Find where the given text appears and provide that cell's center as [X, Y] coordinate. 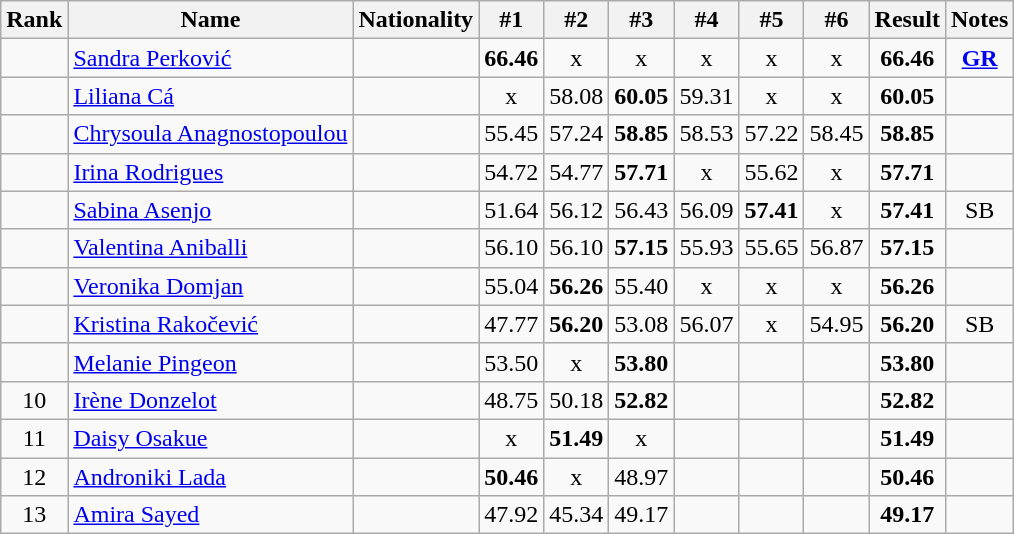
55.93 [706, 248]
Irène Donzelot [210, 400]
#1 [512, 20]
56.07 [706, 324]
55.45 [512, 134]
Daisy Osakue [210, 438]
Valentina Aniballi [210, 248]
Melanie Pingeon [210, 362]
Kristina Rakočević [210, 324]
48.75 [512, 400]
Liliana Cá [210, 96]
55.40 [642, 286]
45.34 [576, 515]
47.77 [512, 324]
13 [34, 515]
55.65 [772, 248]
Name [210, 20]
53.08 [642, 324]
#2 [576, 20]
Amira Sayed [210, 515]
10 [34, 400]
Notes [979, 20]
GR [979, 58]
57.22 [772, 134]
Veronika Domjan [210, 286]
Androniki Lada [210, 477]
11 [34, 438]
58.53 [706, 134]
54.72 [512, 172]
55.04 [512, 286]
Chrysoula Anagnostopoulou [210, 134]
Rank [34, 20]
Sabina Asenjo [210, 210]
53.50 [512, 362]
58.45 [836, 134]
Result [907, 20]
56.87 [836, 248]
Sandra Perković [210, 58]
50.18 [576, 400]
Irina Rodrigues [210, 172]
#6 [836, 20]
55.62 [772, 172]
56.43 [642, 210]
48.97 [642, 477]
47.92 [512, 515]
#3 [642, 20]
54.95 [836, 324]
54.77 [576, 172]
59.31 [706, 96]
#5 [772, 20]
56.09 [706, 210]
58.08 [576, 96]
57.24 [576, 134]
#4 [706, 20]
56.12 [576, 210]
51.64 [512, 210]
Nationality [416, 20]
12 [34, 477]
